Determine the [X, Y] coordinate at the center of the cell enclosing the given text.  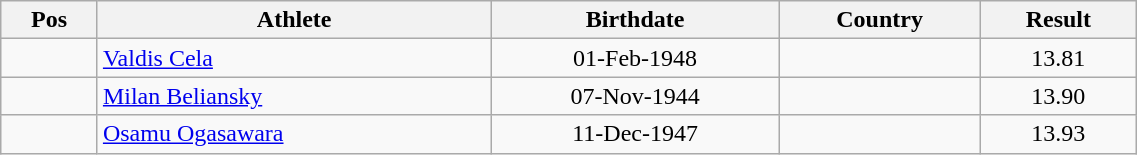
13.81 [1058, 58]
Birthdate [635, 20]
Pos [50, 20]
11-Dec-1947 [635, 134]
Country [880, 20]
Athlete [294, 20]
Osamu Ogasawara [294, 134]
13.90 [1058, 96]
07-Nov-1944 [635, 96]
Milan Beliansky [294, 96]
Valdis Cela [294, 58]
Result [1058, 20]
13.93 [1058, 134]
01-Feb-1948 [635, 58]
